Scan for the cell matching the given text and deliver its [x, y] coordinate at center. 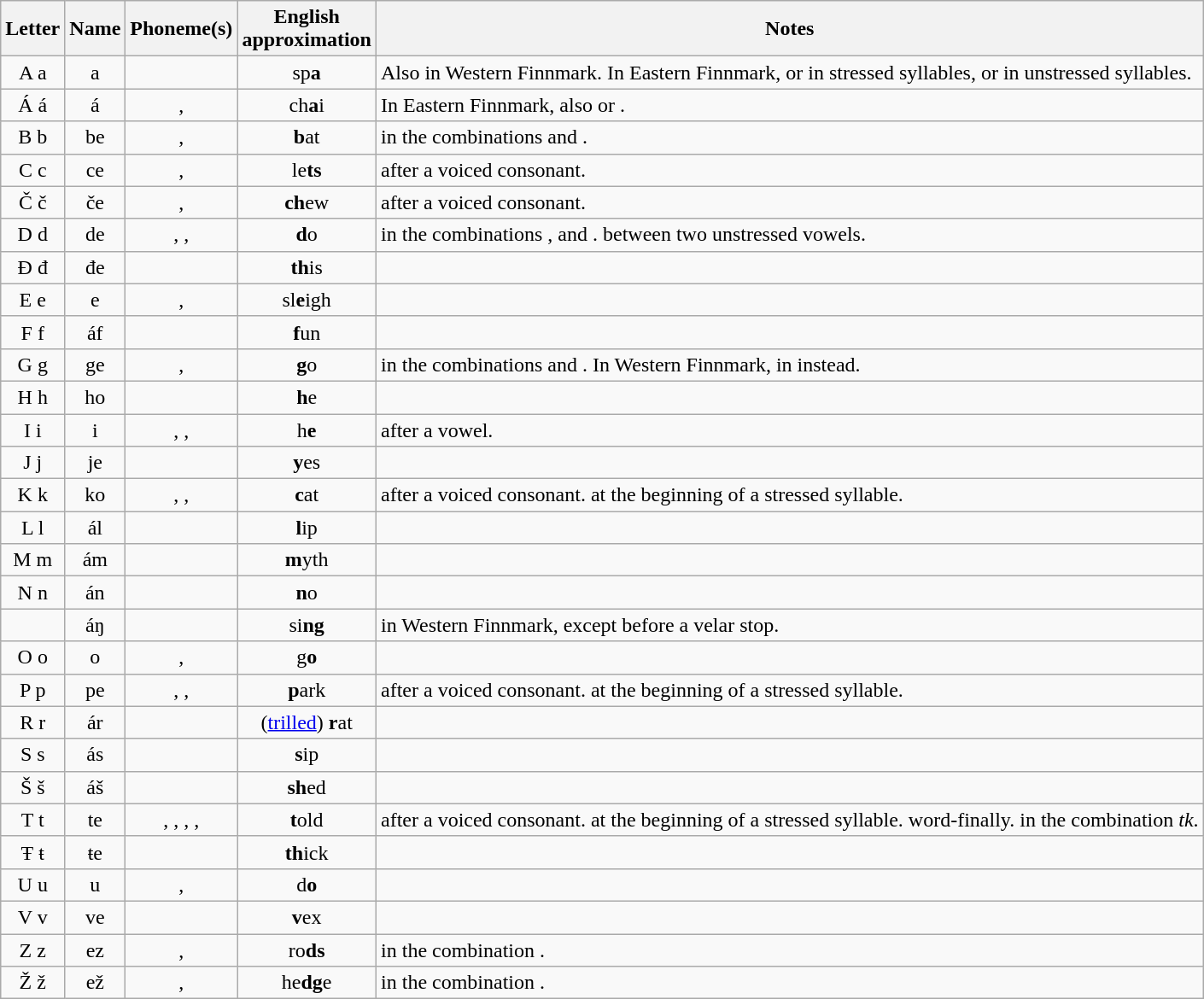
te [96, 820]
D d [32, 235]
thick [307, 852]
sleigh [307, 300]
Englishapproximation [307, 29]
Š š [32, 787]
N n [32, 593]
pe [96, 690]
ho [96, 397]
áš [96, 787]
sing [307, 625]
Also in Western Finnmark. In Eastern Finnmark, or in stressed syllables, or in unstressed syllables. [791, 73]
vex [307, 917]
Letter [32, 29]
ez [96, 950]
ám [96, 560]
O o [32, 657]
Á á [32, 105]
B b [32, 137]
H h [32, 397]
lip [307, 528]
sip [307, 755]
Ŧ ŧ [32, 852]
P p [32, 690]
chew [307, 202]
Ž ž [32, 983]
S s [32, 755]
ve [96, 917]
be [96, 137]
Đ đ [32, 267]
In Eastern Finnmark, also or . [791, 105]
e [96, 300]
ás [96, 755]
á [96, 105]
ŧe [96, 852]
ež [96, 983]
T t [32, 820]
i [96, 429]
lets [307, 170]
án [96, 593]
after a voiced consonant. at the beginning of a stressed syllable. word-finally. in the combination tk. [791, 820]
K k [32, 495]
after a vowel. [791, 429]
no [307, 593]
Z z [32, 950]
ce [96, 170]
ál [96, 528]
chai [307, 105]
in the combinations and . [791, 137]
o [96, 657]
in the combinations , and . between two unstressed vowels. [791, 235]
R r [32, 722]
áŋ [96, 625]
ge [96, 365]
ár [96, 722]
V v [32, 917]
this [307, 267]
myth [307, 560]
spa [307, 73]
I i [32, 429]
G g [32, 365]
đe [96, 267]
če [96, 202]
Name [96, 29]
rods [307, 950]
ko [96, 495]
in Western Finnmark, except before a velar stop. [791, 625]
a [96, 73]
M m [32, 560]
E e [32, 300]
shed [307, 787]
F f [32, 332]
fun [307, 332]
in the combinations and . In Western Finnmark, in instead. [791, 365]
told [307, 820]
C c [32, 170]
park [307, 690]
hedge [307, 983]
, , , , [181, 820]
L l [32, 528]
Č č [32, 202]
Notes [791, 29]
bat [307, 137]
(trilled) rat [307, 722]
áf [96, 332]
Phoneme(s) [181, 29]
cat [307, 495]
J j [32, 463]
A a [32, 73]
u [96, 885]
de [96, 235]
je [96, 463]
yes [307, 463]
U u [32, 885]
